Identify which cell holds the provided text, then report its [X, Y] central coordinate. 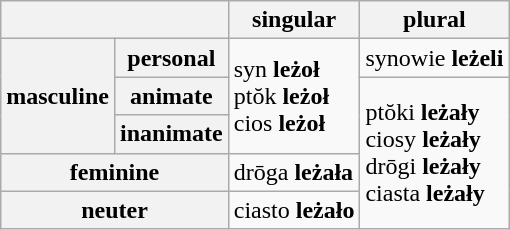
neuter [114, 210]
ciasto leżało [294, 210]
feminine [114, 172]
singular [294, 20]
drōga leżała [294, 172]
plural [434, 20]
ptŏki leżałyciosy leżałydrōgi leżałyciasta leżały [434, 153]
animate [171, 96]
syn leżołptŏk leżołcios leżoł [294, 96]
masculine [58, 96]
inanimate [171, 134]
synowie leżeli [434, 58]
personal [171, 58]
